Locate the cell with the specified text and output its (X, Y) center coordinate. 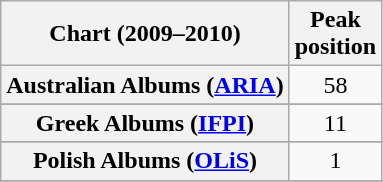
Greek Albums (IFPI) (145, 123)
Peak position (335, 34)
11 (335, 123)
58 (335, 85)
1 (335, 161)
Chart (2009–2010) (145, 34)
Polish Albums (OLiS) (145, 161)
Australian Albums (ARIA) (145, 85)
